Identify which cell holds the provided text, then report its (x, y) central coordinate. 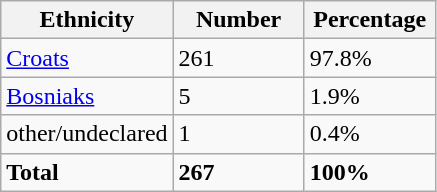
1.9% (370, 96)
267 (238, 172)
100% (370, 172)
0.4% (370, 134)
Number (238, 20)
Bosniaks (87, 96)
Croats (87, 58)
Ethnicity (87, 20)
Total (87, 172)
97.8% (370, 58)
other/undeclared (87, 134)
Percentage (370, 20)
1 (238, 134)
261 (238, 58)
5 (238, 96)
